Identify which cell holds the provided text, then report its [X, Y] central coordinate. 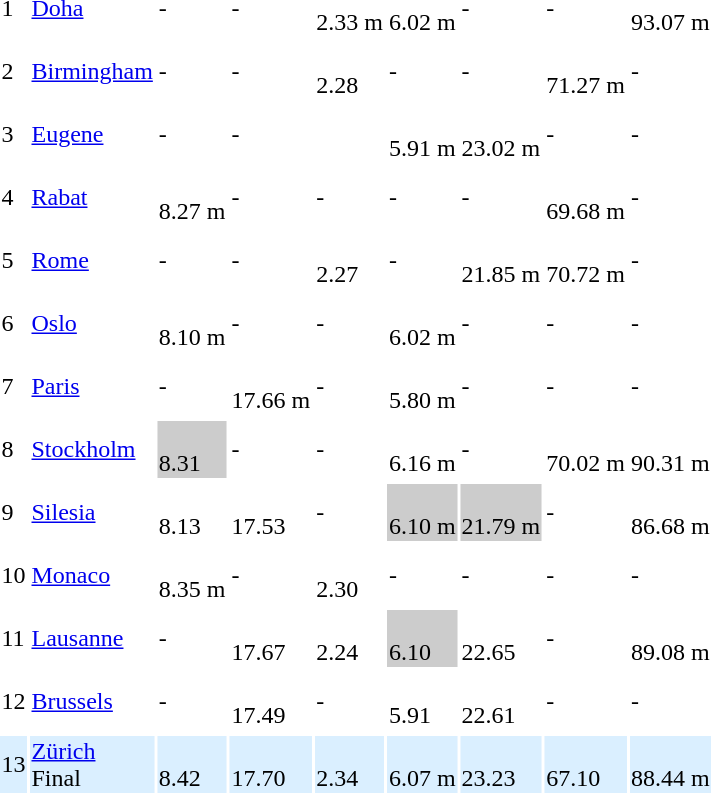
Monaco [92, 576]
89.08 m [670, 638]
17.66 m [271, 386]
8.42 [192, 764]
5.91 [422, 702]
70.02 m [586, 450]
5.91 m [422, 134]
Silesia [92, 512]
ZürichFinal [92, 764]
17.49 [271, 702]
6.10 m [422, 512]
5 [14, 260]
6.16 m [422, 450]
2.34 [350, 764]
4 [14, 198]
2.27 [350, 260]
6.02 m [422, 324]
17.53 [271, 512]
69.68 m [586, 198]
Stockholm [92, 450]
Oslo [92, 324]
22.61 [501, 702]
21.85 m [501, 260]
71.27 m [586, 72]
8.13 [192, 512]
23.23 [501, 764]
2.24 [350, 638]
23.02 m [501, 134]
7 [14, 386]
88.44 m [670, 764]
21.79 m [501, 512]
67.10 [586, 764]
3 [14, 134]
Rabat [92, 198]
70.72 m [586, 260]
8 [14, 450]
Brussels [92, 702]
8.31 [192, 450]
17.70 [271, 764]
5.80 m [422, 386]
13 [14, 764]
8.35 m [192, 576]
6.10 [422, 638]
2.28 [350, 72]
6 [14, 324]
17.67 [271, 638]
Eugene [92, 134]
Rome [92, 260]
11 [14, 638]
90.31 m [670, 450]
6.07 m [422, 764]
2 [14, 72]
12 [14, 702]
Paris [92, 386]
8.10 m [192, 324]
8.27 m [192, 198]
9 [14, 512]
86.68 m [670, 512]
Birmingham [92, 72]
22.65 [501, 638]
10 [14, 576]
2.30 [350, 576]
Lausanne [92, 638]
